Scan for the cell matching the given text and deliver its [X, Y] coordinate at center. 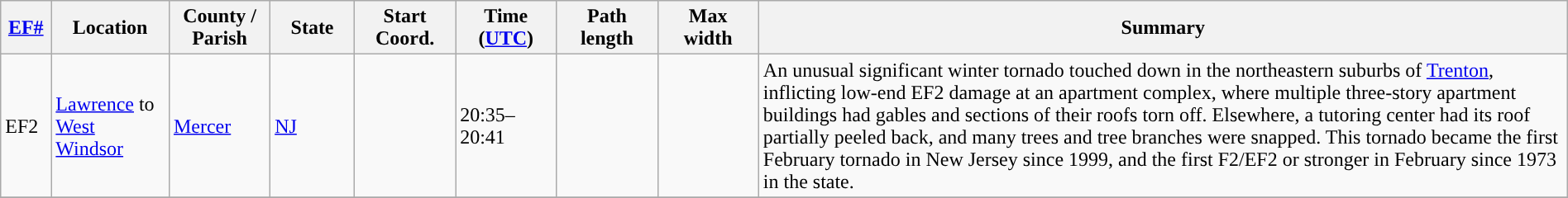
County / Parish [219, 28]
Lawrence to West Windsor [111, 125]
Path length [607, 28]
20:35–20:41 [506, 125]
Mercer [219, 125]
Start Coord. [404, 28]
Time (UTC) [506, 28]
NJ [313, 125]
State [313, 28]
Location [111, 28]
EF2 [26, 125]
Summary [1163, 28]
Max width [708, 28]
EF# [26, 28]
